From the cell containing the given text, extract its center point as [X, Y] coordinate. 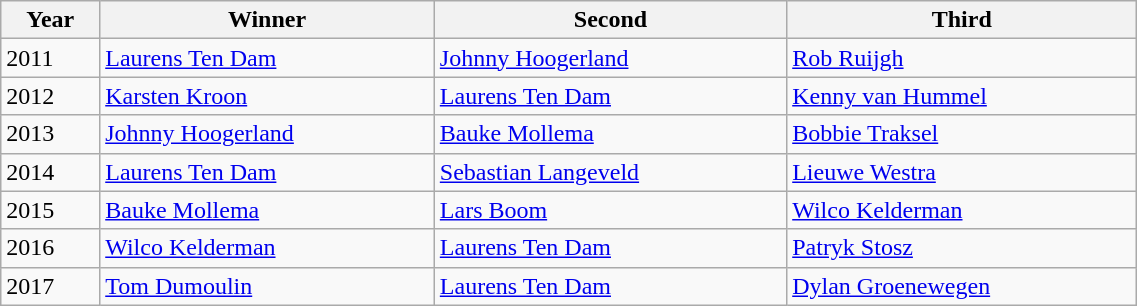
2015 [50, 210]
Second [610, 20]
Sebastian Langeveld [610, 172]
Patryk Stosz [962, 248]
2014 [50, 172]
2013 [50, 134]
Lars Boom [610, 210]
Rob Ruijgh [962, 58]
Kenny van Hummel [962, 96]
Lieuwe Westra [962, 172]
Third [962, 20]
2011 [50, 58]
Karsten Kroon [268, 96]
Tom Dumoulin [268, 286]
2016 [50, 248]
Dylan Groenewegen [962, 286]
2012 [50, 96]
Bobbie Traksel [962, 134]
Year [50, 20]
Winner [268, 20]
2017 [50, 286]
